From the cell containing the given text, extract its center point as [x, y] coordinate. 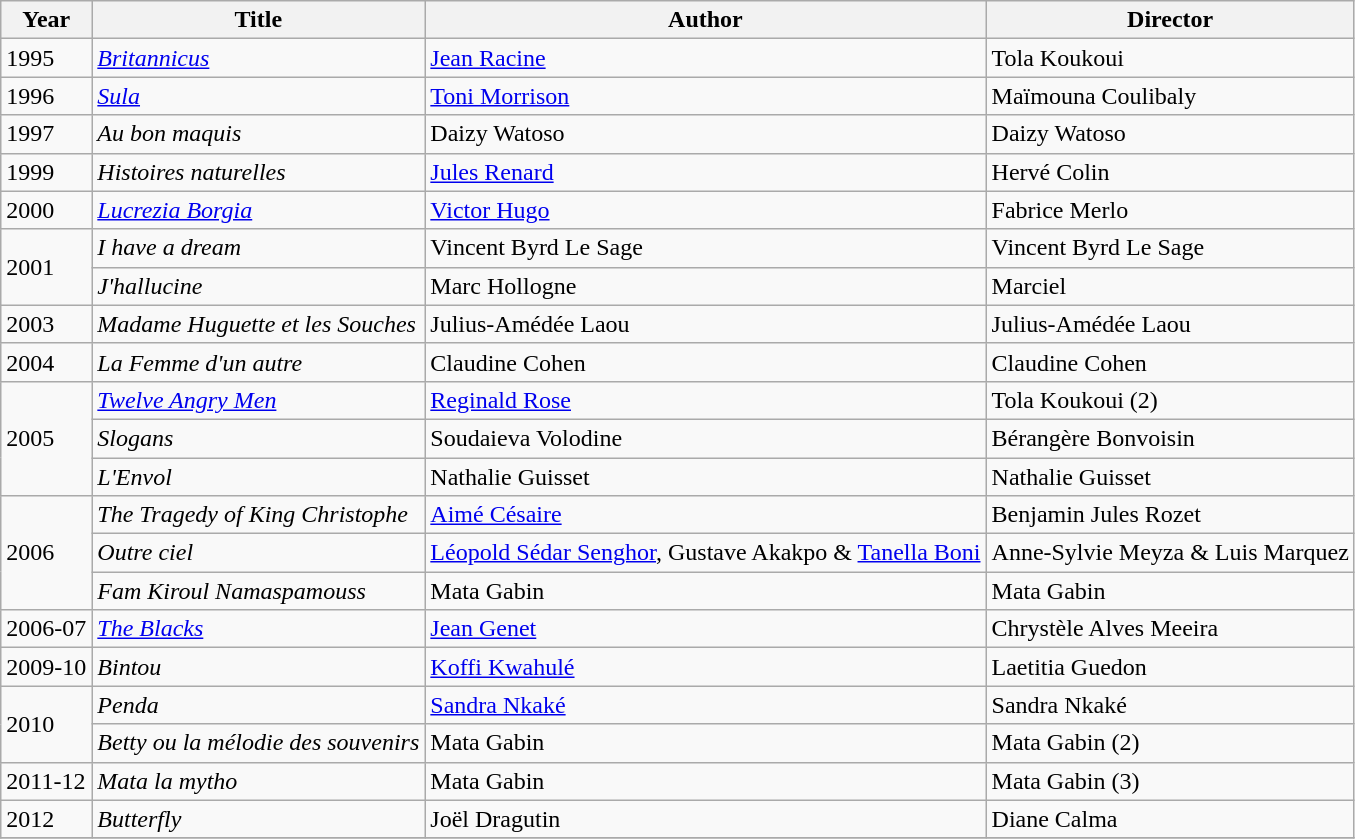
2005 [46, 438]
Chrystèle Alves Meeira [1170, 629]
Bérangère Bonvoisin [1170, 438]
1999 [46, 172]
2000 [46, 210]
Reginald Rose [706, 400]
Soudaieva Volodine [706, 438]
The Tragedy of King Christophe [258, 515]
Fam Kiroul Namaspamouss [258, 591]
Betty ou la mélodie des souvenirs [258, 743]
Victor Hugo [706, 210]
2009-10 [46, 667]
Butterfly [258, 819]
Marc Hollogne [706, 286]
2006-07 [46, 629]
2003 [46, 324]
Britannicus [258, 58]
Léopold Sédar Senghor, Gustave Akakpo & Tanella Boni [706, 553]
L'Envol [258, 477]
Outre ciel [258, 553]
Director [1170, 20]
Penda [258, 705]
Slogans [258, 438]
2010 [46, 724]
1995 [46, 58]
2001 [46, 267]
Aimé Césaire [706, 515]
Tola Koukoui (2) [1170, 400]
Maïmouna Coulibaly [1170, 96]
Title [258, 20]
Tola Koukoui [1170, 58]
Jules Renard [706, 172]
Laetitia Guedon [1170, 667]
Author [706, 20]
2012 [46, 819]
Histoires naturelles [258, 172]
Toni Morrison [706, 96]
1997 [46, 134]
2006 [46, 553]
Sula [258, 96]
Diane Calma [1170, 819]
2011-12 [46, 781]
Fabrice Merlo [1170, 210]
The Blacks [258, 629]
Koffi Kwahulé [706, 667]
Anne-Sylvie Meyza & Luis Marquez [1170, 553]
1996 [46, 96]
Benjamin Jules Rozet [1170, 515]
Lucrezia Borgia [258, 210]
Bintou [258, 667]
I have a dream [258, 248]
Twelve Angry Men [258, 400]
Madame Huguette et les Souches [258, 324]
Mata Gabin (2) [1170, 743]
Mata la mytho [258, 781]
Marciel [1170, 286]
Jean Racine [706, 58]
Year [46, 20]
Mata Gabin (3) [1170, 781]
La Femme d'un autre [258, 362]
Hervé Colin [1170, 172]
2004 [46, 362]
Au bon maquis [258, 134]
Joël Dragutin [706, 819]
Jean Genet [706, 629]
J'hallucine [258, 286]
